Locate the cell with the specified text and output its (X, Y) center coordinate. 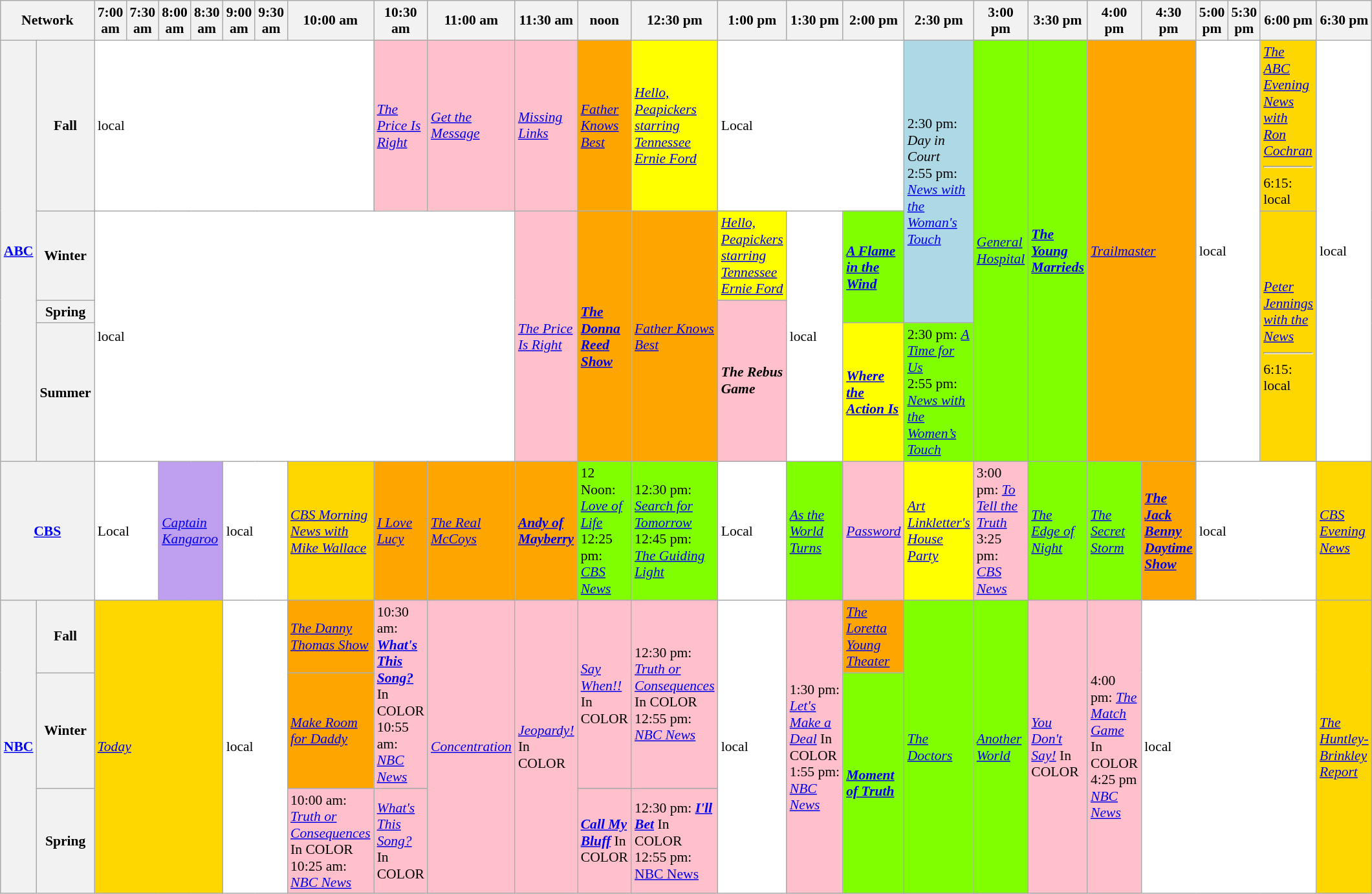
5:30 pm (1244, 21)
3:00 pm (1001, 21)
4:00 pm (1114, 21)
Get the Message (471, 125)
The Edge of Night (1058, 531)
Moment of Truth (873, 783)
ABC (19, 251)
2:30 pm (939, 21)
6:30 pm (1344, 21)
The Loretta Young Theater (873, 637)
The Secret Storm (1114, 531)
The Donna Reed Show (604, 336)
2:00 pm (873, 21)
The Young Marrieds (1058, 251)
A Flame in the Wind (873, 267)
1:00 pm (752, 21)
The Doctors (939, 747)
9:00 am (239, 21)
Summer (65, 393)
7:30 am (142, 21)
CBS Morning News with Mike Wallace (331, 531)
What's This Song? In COLOR (401, 841)
I Love Lucy (401, 531)
Missing Links (546, 125)
2:30 pm: Day in Court2:55 pm: News with the Woman's Touch (939, 181)
4:30 pm (1168, 21)
The Real McCoys (471, 531)
7:00 am (111, 21)
Andy of Mayberry (546, 531)
12:30 pm: Search for Tomorrow12:45 pm: The Guiding Light (675, 531)
As the World Turns (815, 531)
12 Noon: Love of Life12:25 pm: CBS News (604, 531)
The ABC Evening News with Ron Cochran6:15: local (1289, 125)
Another World (1001, 747)
Make Room for Daddy (331, 730)
11:00 am (471, 21)
General Hospital (1001, 251)
Password (873, 531)
5:00 pm (1212, 21)
3:00 pm: To Tell the Truth3:25 pm: CBS News (1001, 531)
You Don't Say! In COLOR (1058, 747)
Say When!! In COLOR (604, 695)
Art Linkletter's House Party (939, 531)
10:00 am (331, 21)
3:30 pm (1058, 21)
Call My Bluff In COLOR (604, 841)
4:00 pm: The Match Game In COLOR4:25 pm NBC News (1114, 747)
CBS (48, 531)
The Huntley-Brinkley Report (1344, 747)
Concentration (471, 747)
12:30 pm (675, 21)
10:00 am: Truth or Consequences In COLOR10:25 am: NBC News (331, 841)
Jeopardy! In COLOR (546, 747)
Captain Kangaroo (190, 531)
12:30 pm: Truth or Consequences In COLOR12:55 pm: NBC News (675, 695)
The Danny Thomas Show (331, 637)
Trailmaster (1142, 251)
Today (159, 747)
10:30 am (401, 21)
1:30 pm (815, 21)
10:30 am: What's This Song? In COLOR10:55 am: NBC News (401, 695)
Peter Jennings with the News6:15: local (1289, 336)
9:30 am (271, 21)
noon (604, 21)
12:30 pm: I'll Bet In COLOR12:55 pm: NBC News (675, 841)
8:30 am (207, 21)
2:30 pm: A Time for Us2:55 pm: News with the Women’s Touch (939, 393)
11:30 am (546, 21)
Network (48, 21)
The Rebus Game (752, 381)
8:00 am (175, 21)
The Jack Benny Daytime Show (1168, 531)
Where the Action Is (873, 393)
6:00 pm (1289, 21)
NBC (19, 747)
CBS Evening News (1344, 531)
1:30 pm: Let's Make a Deal In COLOR1:55 pm: NBC News (815, 747)
